Search for the cell housing the specified text and yield its (x, y) center coordinate. 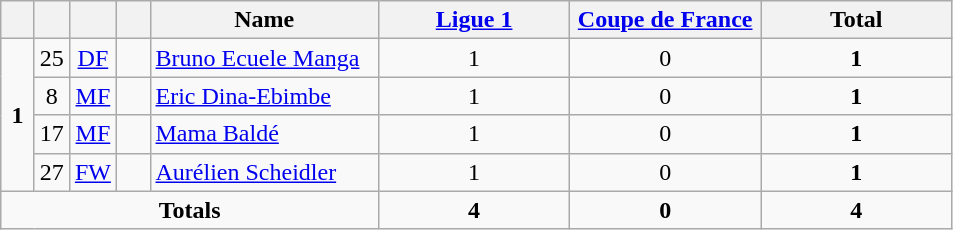
Eric Dina-Ebimbe (264, 96)
Name (264, 20)
27 (52, 172)
25 (52, 58)
Bruno Ecuele Manga (264, 58)
Ligue 1 (474, 20)
Totals (190, 210)
FW (92, 172)
17 (52, 134)
8 (52, 96)
Mama Baldé (264, 134)
Coupe de France (666, 20)
DF (92, 58)
Aurélien Scheidler (264, 172)
Total (856, 20)
